Search for the cell housing the specified text and yield its (x, y) center coordinate. 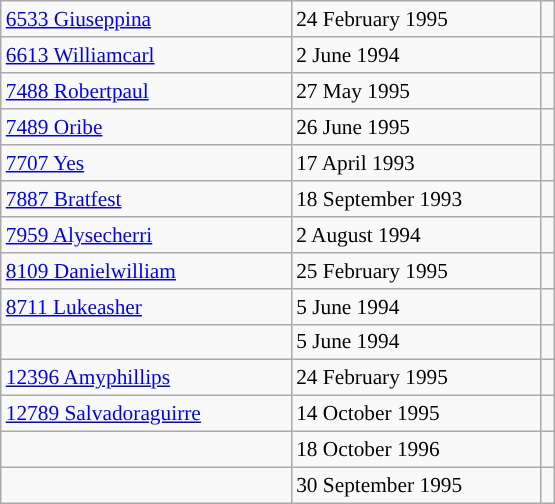
25 February 1995 (416, 270)
7887 Bratfest (146, 199)
8711 Lukeasher (146, 306)
12789 Salvadoraguirre (146, 414)
7959 Alysecherri (146, 234)
27 May 1995 (416, 91)
6613 Williamcarl (146, 55)
8109 Danielwilliam (146, 270)
18 October 1996 (416, 450)
14 October 1995 (416, 414)
7489 Oribe (146, 127)
2 June 1994 (416, 55)
12396 Amyphillips (146, 378)
7707 Yes (146, 163)
18 September 1993 (416, 199)
6533 Giuseppina (146, 19)
2 August 1994 (416, 234)
30 September 1995 (416, 486)
17 April 1993 (416, 163)
7488 Robertpaul (146, 91)
26 June 1995 (416, 127)
